Return [X, Y] of the center of cell containing provided text 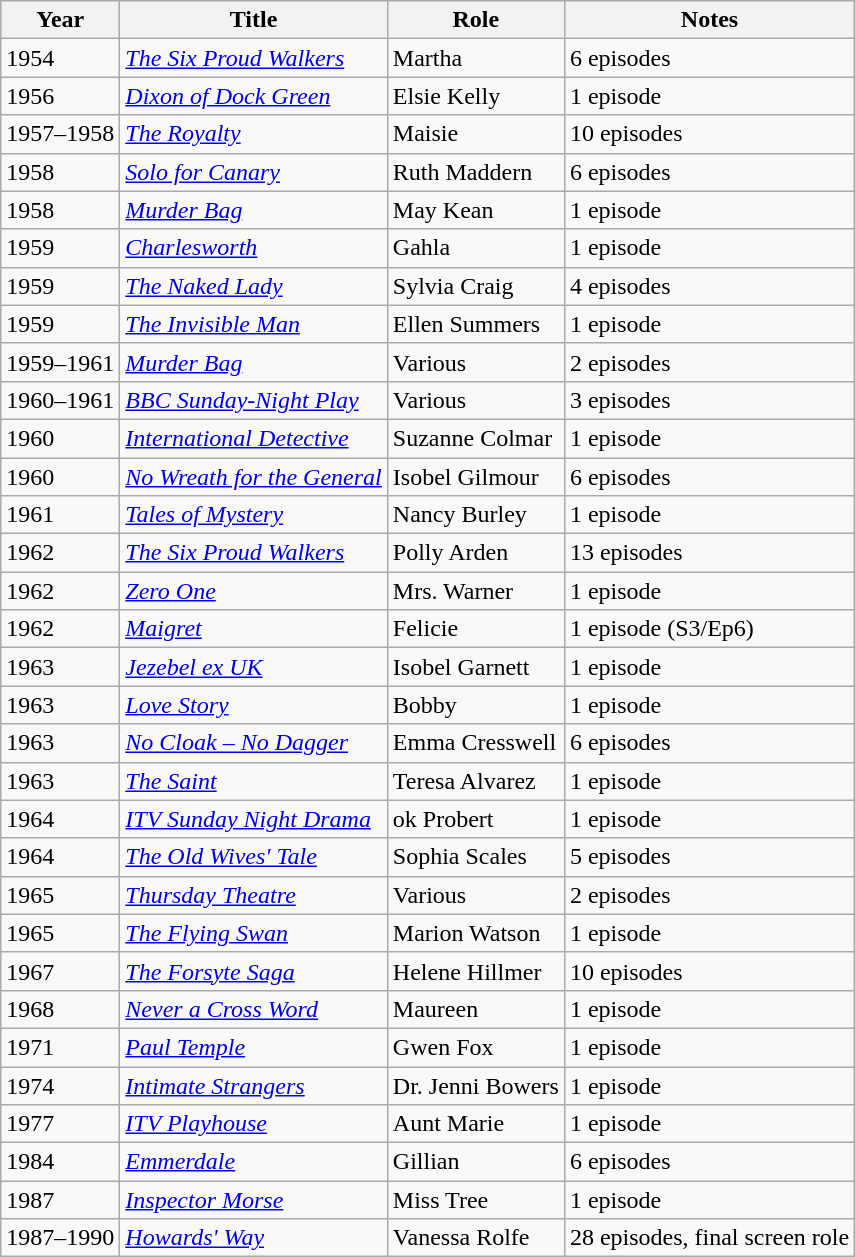
Maigret [254, 629]
Gahla [476, 248]
Ruth Maddern [476, 172]
Inspector Morse [254, 1200]
Charlesworth [254, 248]
Aunt Marie [476, 1124]
The Invisible Man [254, 324]
5 episodes [709, 857]
Thursday Theatre [254, 895]
Title [254, 20]
Jezebel ex UK [254, 667]
Gwen Fox [476, 1047]
BBC Sunday-Night Play [254, 400]
Dixon of Dock Green [254, 96]
Marion Watson [476, 933]
Mrs. Warner [476, 591]
Role [476, 20]
1960–1961 [60, 400]
Nancy Burley [476, 515]
Felicie [476, 629]
Teresa Alvarez [476, 781]
Polly Arden [476, 553]
The Naked Lady [254, 286]
No Cloak – No Dagger [254, 743]
Miss Tree [476, 1200]
Ellen Summers [476, 324]
13 episodes [709, 553]
Gillian [476, 1162]
1967 [60, 971]
Isobel Gilmour [476, 477]
Year [60, 20]
1 episode (S3/Ep6) [709, 629]
1959–1961 [60, 362]
Tales of Mystery [254, 515]
1956 [60, 96]
Suzanne Colmar [476, 438]
1977 [60, 1124]
1961 [60, 515]
The Old Wives' Tale [254, 857]
Emma Cresswell [476, 743]
Isobel Garnett [476, 667]
Maureen [476, 1009]
The Saint [254, 781]
ok Probert [476, 819]
3 episodes [709, 400]
Notes [709, 20]
Love Story [254, 705]
Sylvia Craig [476, 286]
Never a Cross Word [254, 1009]
4 episodes [709, 286]
1984 [60, 1162]
1954 [60, 58]
No Wreath for the General [254, 477]
1974 [60, 1085]
Martha [476, 58]
Dr. Jenni Bowers [476, 1085]
1957–1958 [60, 134]
Intimate Strangers [254, 1085]
Sophia Scales [476, 857]
The Forsyte Saga [254, 971]
Solo for Canary [254, 172]
Emmerdale [254, 1162]
May Kean [476, 210]
Zero One [254, 591]
1971 [60, 1047]
1987 [60, 1200]
The Royalty [254, 134]
ITV Sunday Night Drama [254, 819]
28 episodes, final screen role [709, 1238]
Maisie [476, 134]
Paul Temple [254, 1047]
The Flying Swan [254, 933]
Howards' Way [254, 1238]
Helene Hillmer [476, 971]
1968 [60, 1009]
International Detective [254, 438]
Vanessa Rolfe [476, 1238]
Bobby [476, 705]
ITV Playhouse [254, 1124]
1987–1990 [60, 1238]
Elsie Kelly [476, 96]
